Output the (x, y) coordinate of the center of the cell containing the given text.  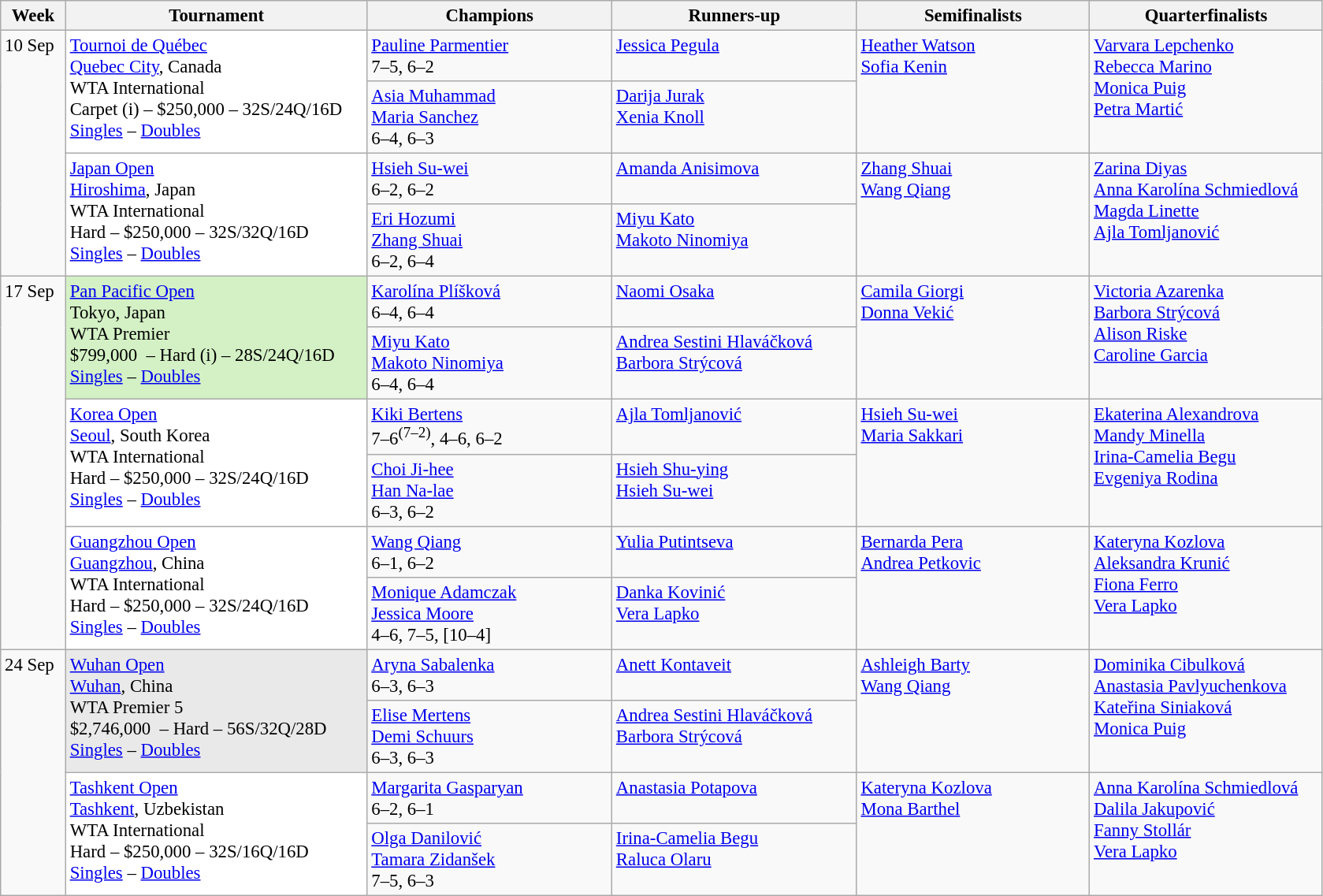
Week (33, 16)
Miyu Kato Makoto Ninomiya (734, 240)
Yulia Putintseva (734, 552)
Asia Muhammad Maria Sanchez 6–4, 6–3 (490, 117)
Irina-Camelia Begu Raluca Olaru (734, 860)
Zarina Diyas Anna Karolína Schmiedlová Magda Linette Ajla Tomljanović (1206, 215)
Kateryna Kozlova Mona Barthel (973, 834)
Ashleigh Barty Wang Qiang (973, 711)
Camila Giorgi Donna Vekić (973, 338)
Wang Qiang 6–1, 6–2 (490, 552)
Hsieh Shu-ying Hsieh Su-wei (734, 490)
Anastasia Potapova (734, 797)
Hsieh Su-wei Maria Sakkari (973, 463)
24 Sep (33, 772)
Champions (490, 16)
Tashkent Open Tashkent, UzbekistanWTA InternationalHard – $250,000 – 32S/16Q/16DSingles – Doubles (216, 834)
Miyu Kato Makoto Ninomiya 6–4, 6–4 (490, 364)
Heather Watson Sofia Kenin (973, 92)
Zhang Shuai Wang Qiang (973, 215)
Karolína Plíšková 6–4, 6–4 (490, 303)
Tournoi de Québec Quebec City, CanadaWTA InternationalCarpet (i) – $250,000 – 32S/24Q/16DSingles – Doubles (216, 92)
Dominika Cibulková Anastasia Pavlyuchenkova Kateřina Siniaková Monica Puig (1206, 711)
Guangzhou Open Guangzhou, ChinaWTA InternationalHard – $250,000 – 32S/24Q/16DSingles – Doubles (216, 588)
Darija Jurak Xenia Knoll (734, 117)
Naomi Osaka (734, 303)
Bernarda Pera Andrea Petkovic (973, 588)
Runners-up (734, 16)
Quarterfinalists (1206, 16)
Ajla Tomljanović (734, 427)
Korea Open Seoul, South KoreaWTA InternationalHard – $250,000 – 32S/24Q/16DSingles – Doubles (216, 463)
Hsieh Su-wei 6–2, 6–2 (490, 180)
Pan Pacific Open Tokyo, JapanWTA Premier$799,000 – Hard (i) – 28S/24Q/16DSingles – Doubles (216, 338)
Anett Kontaveit (734, 675)
Varvara Lepchenko Rebecca Marino Monica Puig Petra Martić (1206, 92)
Ekaterina Alexandrova Mandy Minella Irina-Camelia Begu Evgeniya Rodina (1206, 463)
Jessica Pegula (734, 57)
Anna Karolína Schmiedlová Dalila Jakupović Fanny Stollár Vera Lapko (1206, 834)
Kateryna Kozlova Aleksandra Krunić Fiona Ferro Vera Lapko (1206, 588)
10 Sep (33, 154)
Choi Ji-hee Han Na-lae 6–3, 6–2 (490, 490)
Olga Danilović Tamara Zidanšek 7–5, 6–3 (490, 860)
17 Sep (33, 463)
Tournament (216, 16)
Kiki Bertens 7–6(7–2), 4–6, 6–2 (490, 427)
Danka Kovinić Vera Lapko (734, 613)
Japan Open Hiroshima, JapanWTA InternationalHard – $250,000 – 32S/32Q/16DSingles – Doubles (216, 215)
Margarita Gasparyan 6–2, 6–1 (490, 797)
Monique Adamczak Jessica Moore 4–6, 7–5, [10–4] (490, 613)
Victoria Azarenka Barbora Strýcová Alison Riske Caroline Garcia (1206, 338)
Elise Mertens Demi Schuurs 6–3, 6–3 (490, 737)
Aryna Sabalenka 6–3, 6–3 (490, 675)
Wuhan Open Wuhan, ChinaWTA Premier 5$2,746,000 – Hard – 56S/32Q/28DSingles – Doubles (216, 711)
Semifinalists (973, 16)
Amanda Anisimova (734, 180)
Pauline Parmentier 7–5, 6–2 (490, 57)
Eri Hozumi Zhang Shuai 6–2, 6–4 (490, 240)
